Extract the [x, y] coordinate from the center of the cell holding the provided text.  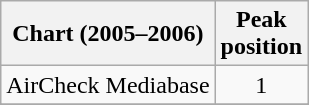
1 [261, 85]
Peakposition [261, 34]
AirCheck Mediabase [108, 85]
Chart (2005–2006) [108, 34]
